Determine the (x, y) coordinate at the center of the cell enclosing the given text.  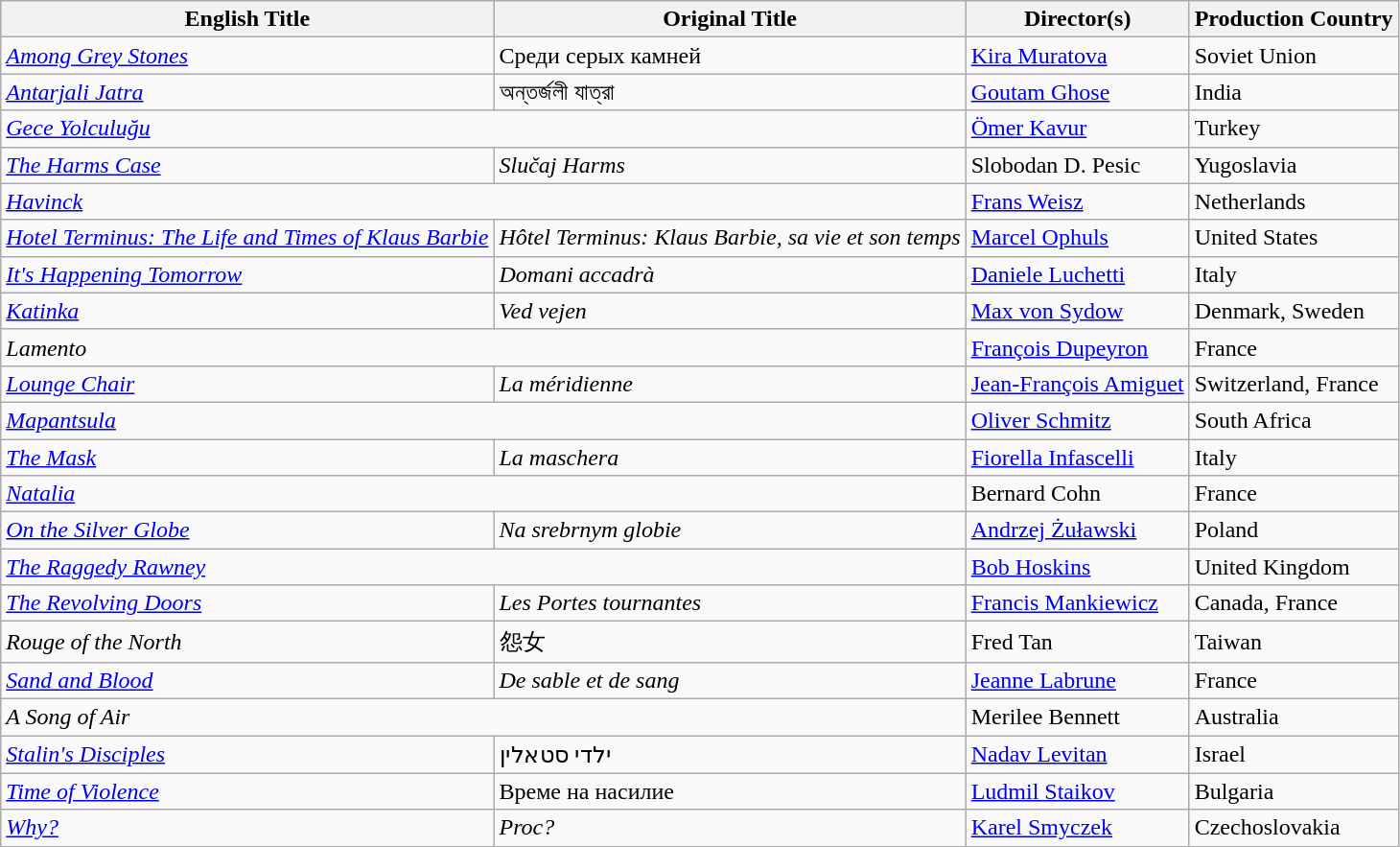
English Title (247, 19)
Gece Yolculuğu (483, 129)
Време на насилие (730, 791)
It's Happening Tomorrow (247, 274)
Ved vejen (730, 311)
Sand and Blood (247, 680)
Les Portes tournantes (730, 603)
Canada, France (1294, 603)
Ludmil Staikov (1078, 791)
Bernard Cohn (1078, 494)
François Dupeyron (1078, 347)
Fiorella Infascelli (1078, 458)
The Raggedy Rawney (483, 567)
United Kingdom (1294, 567)
South Africa (1294, 420)
Slobodan D. Pesic (1078, 165)
Natalia (483, 494)
Production Country (1294, 19)
De sable et de sang (730, 680)
Katinka (247, 311)
A Song of Air (483, 717)
Jean-François Amiguet (1078, 384)
Lounge Chair (247, 384)
La maschera (730, 458)
Slučaj Harms (730, 165)
ילדי סטאלין (730, 754)
Switzerland, France (1294, 384)
Australia (1294, 717)
Oliver Schmitz (1078, 420)
Kira Muratova (1078, 56)
Israel (1294, 754)
The Harms Case (247, 165)
Antarjali Jatra (247, 92)
Time of Violence (247, 791)
The Mask (247, 458)
Hôtel Terminus: Klaus Barbie, sa vie et son temps (730, 238)
Mapantsula (483, 420)
Max von Sydow (1078, 311)
India (1294, 92)
Andrzej Żuławski (1078, 530)
Daniele Luchetti (1078, 274)
Among Grey Stones (247, 56)
Why? (247, 828)
Soviet Union (1294, 56)
Denmark, Sweden (1294, 311)
Hotel Terminus: The Life and Times of Klaus Barbie (247, 238)
Fred Tan (1078, 643)
Ömer Kavur (1078, 129)
Taiwan (1294, 643)
La méridienne (730, 384)
Karel Smyczek (1078, 828)
Rouge of the North (247, 643)
Bob Hoskins (1078, 567)
Poland (1294, 530)
Na srebrnym globie (730, 530)
Goutam Ghose (1078, 92)
Proc? (730, 828)
On the Silver Globe (247, 530)
Frans Weisz (1078, 201)
Turkey (1294, 129)
Stalin's Disciples (247, 754)
Domani accadrà (730, 274)
Jeanne Labrune (1078, 680)
Merilee Bennett (1078, 717)
Marcel Ophuls (1078, 238)
The Revolving Doors (247, 603)
Bulgaria (1294, 791)
Nadav Levitan (1078, 754)
Среди серых камней (730, 56)
Czechoslovakia (1294, 828)
অন্তর্জলী যাত্রা (730, 92)
Netherlands (1294, 201)
Havinck (483, 201)
Original Title (730, 19)
Yugoslavia (1294, 165)
Director(s) (1078, 19)
United States (1294, 238)
Lamento (483, 347)
Francis Mankiewicz (1078, 603)
怨女 (730, 643)
